Return the [x, y] coordinate for the center point of the cell that contains the specified text.  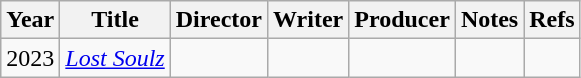
Title [115, 20]
Writer [308, 20]
Refs [552, 20]
Year [30, 20]
2023 [30, 58]
Lost Soulz [115, 58]
Notes [489, 20]
Producer [402, 20]
Director [218, 20]
